Identify which cell holds the provided text, then report its [X, Y] central coordinate. 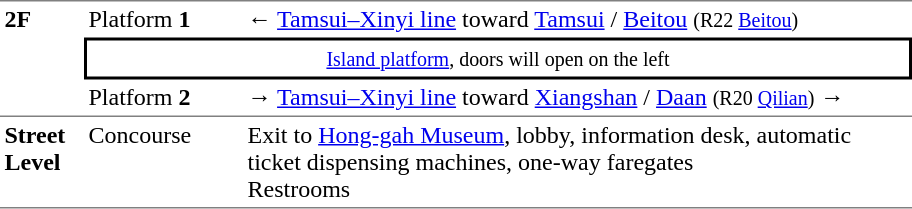
→ Tamsui–Xinyi line toward Xiangshan / Daan (R20 Qilian) → [578, 99]
Platform 1 [164, 19]
← Tamsui–Xinyi line toward Tamsui / Beitou (R22 Beitou) [578, 19]
Exit to Hong-gah Museum, lobby, information desk, automatic ticket dispensing machines, one-way faregatesRestrooms [578, 163]
Concourse [164, 163]
2F [42, 58]
Platform 2 [164, 99]
Street Level [42, 163]
Island platform, doors will open on the left [498, 59]
